Search for the cell housing the specified text and yield its (X, Y) center coordinate. 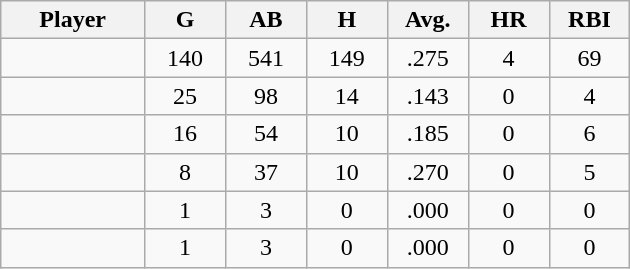
98 (266, 96)
25 (186, 96)
H (346, 20)
54 (266, 134)
Player (73, 20)
541 (266, 58)
8 (186, 172)
AB (266, 20)
.143 (428, 96)
.185 (428, 134)
G (186, 20)
Avg. (428, 20)
HR (508, 20)
5 (590, 172)
6 (590, 134)
14 (346, 96)
140 (186, 58)
69 (590, 58)
RBI (590, 20)
.275 (428, 58)
149 (346, 58)
16 (186, 134)
37 (266, 172)
.270 (428, 172)
